Return the [x, y] coordinate for the center point of the cell that contains the specified text.  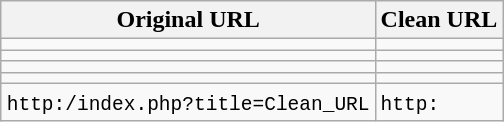
http:/index.php?title=Clean_URL [188, 102]
Clean URL [439, 20]
Original URL [188, 20]
http: [439, 102]
